Provide the (x, y) coordinate of the cell's center where the given text is located.  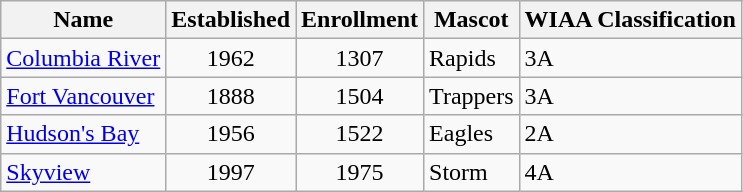
Hudson's Bay (84, 134)
Storm (472, 172)
WIAA Classification (630, 20)
2A (630, 134)
Columbia River (84, 58)
Name (84, 20)
1522 (360, 134)
Enrollment (360, 20)
Rapids (472, 58)
1975 (360, 172)
1997 (231, 172)
Eagles (472, 134)
1307 (360, 58)
Trappers (472, 96)
Mascot (472, 20)
1504 (360, 96)
1962 (231, 58)
1956 (231, 134)
Fort Vancouver (84, 96)
Established (231, 20)
1888 (231, 96)
Skyview (84, 172)
4A (630, 172)
